Provide the (X, Y) coordinate of the cell's center where the given text is located.  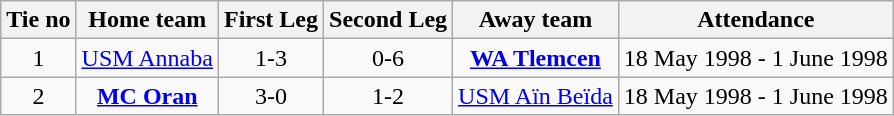
1-2 (388, 96)
USM Aïn Beïda (536, 96)
1 (38, 58)
Second Leg (388, 20)
3-0 (270, 96)
2 (38, 96)
1-3 (270, 58)
Tie no (38, 20)
0-6 (388, 58)
Attendance (756, 20)
USM Annaba (147, 58)
Home team (147, 20)
First Leg (270, 20)
MC Oran (147, 96)
Away team (536, 20)
WA Tlemcen (536, 58)
